For the text-containing cell, return its midpoint in [X, Y] coordinate format. 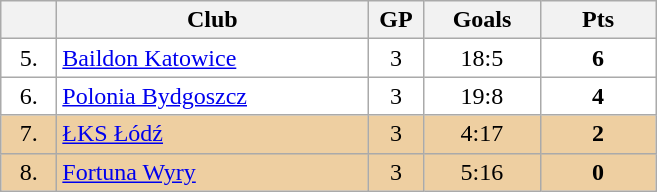
Polonia Bydgoszcz [212, 96]
7. [29, 134]
6 [598, 58]
6. [29, 96]
Pts [598, 20]
ŁKS Łódź [212, 134]
19:8 [482, 96]
Goals [482, 20]
5:16 [482, 172]
2 [598, 134]
5. [29, 58]
4 [598, 96]
4:17 [482, 134]
8. [29, 172]
Club [212, 20]
GP [396, 20]
18:5 [482, 58]
Baildon Katowice [212, 58]
Fortuna Wyry [212, 172]
0 [598, 172]
